Identify which cell holds the provided text, then report its (X, Y) central coordinate. 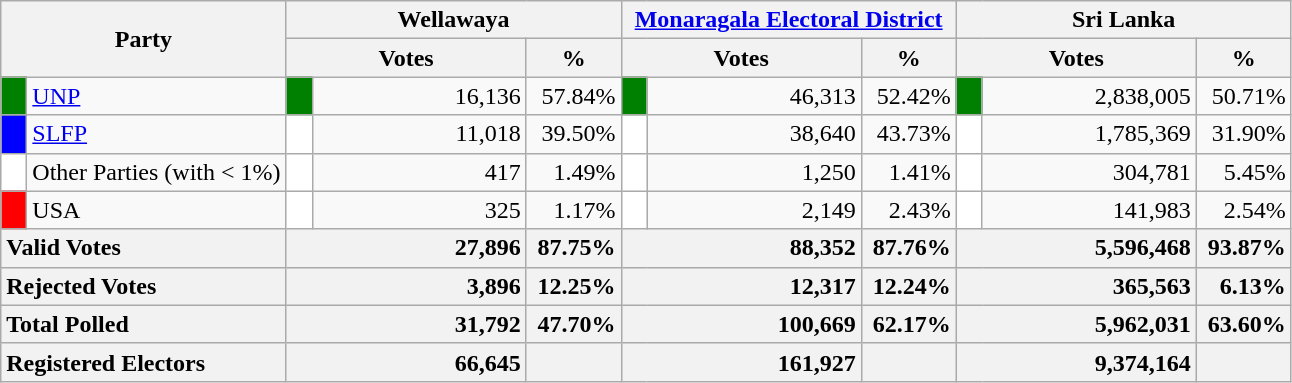
43.73% (908, 134)
62.17% (908, 324)
Total Polled (144, 324)
5,962,031 (1076, 324)
417 (419, 172)
39.50% (574, 134)
31,792 (406, 324)
Wellawaya (454, 20)
57.84% (574, 96)
161,927 (741, 362)
31.90% (1244, 134)
63.60% (1244, 324)
12,317 (741, 286)
87.76% (908, 248)
UNP (156, 96)
Other Parties (with < 1%) (156, 172)
2,149 (754, 210)
2.43% (908, 210)
12.24% (908, 286)
1.41% (908, 172)
87.75% (574, 248)
38,640 (754, 134)
47.70% (574, 324)
88,352 (741, 248)
SLFP (156, 134)
304,781 (1089, 172)
6.13% (1244, 286)
93.87% (1244, 248)
27,896 (406, 248)
66,645 (406, 362)
Party (144, 39)
50.71% (1244, 96)
1,250 (754, 172)
3,896 (406, 286)
141,983 (1089, 210)
365,563 (1076, 286)
Rejected Votes (144, 286)
1,785,369 (1089, 134)
2,838,005 (1089, 96)
Valid Votes (144, 248)
325 (419, 210)
12.25% (574, 286)
52.42% (908, 96)
9,374,164 (1076, 362)
5.45% (1244, 172)
16,136 (419, 96)
Sri Lanka (1124, 20)
100,669 (741, 324)
46,313 (754, 96)
1.49% (574, 172)
Monaragala Electoral District (788, 20)
11,018 (419, 134)
5,596,468 (1076, 248)
Registered Electors (144, 362)
USA (156, 210)
2.54% (1244, 210)
1.17% (574, 210)
